Return the [X, Y] coordinate for the center point of the cell that contains the specified text.  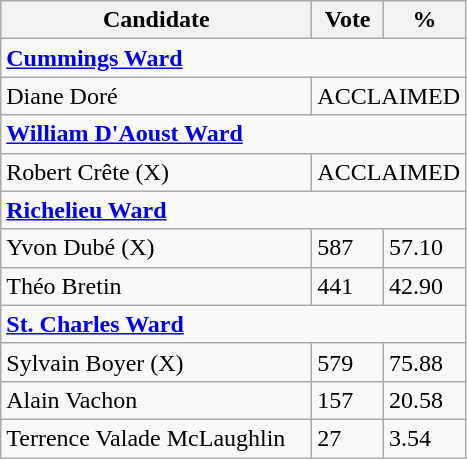
57.10 [424, 248]
Yvon Dubé (X) [156, 248]
William D'Aoust Ward [234, 134]
27 [348, 438]
Théo Bretin [156, 286]
20.58 [424, 400]
Vote [348, 20]
579 [348, 362]
Sylvain Boyer (X) [156, 362]
% [424, 20]
Candidate [156, 20]
St. Charles Ward [234, 324]
587 [348, 248]
157 [348, 400]
Cummings Ward [234, 58]
Alain Vachon [156, 400]
Terrence Valade McLaughlin [156, 438]
75.88 [424, 362]
42.90 [424, 286]
3.54 [424, 438]
441 [348, 286]
Diane Doré [156, 96]
Robert Crête (X) [156, 172]
Richelieu Ward [234, 210]
